Provide the (X, Y) coordinate of the cell's center where the given text is located.  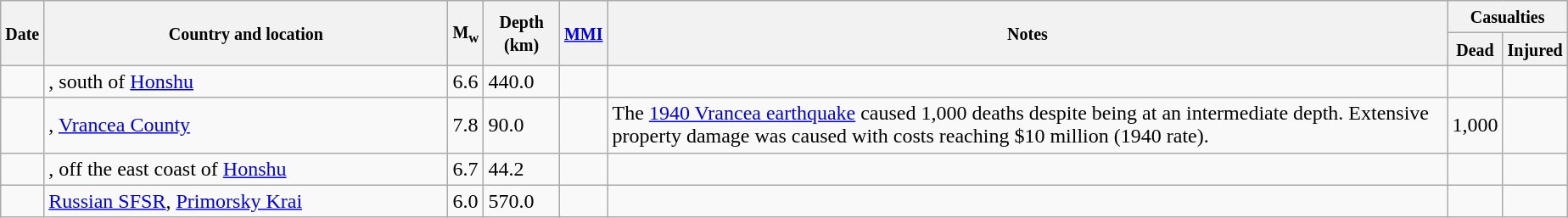
, Vrancea County (246, 126)
Russian SFSR, Primorsky Krai (246, 201)
Mw (466, 33)
Country and location (246, 33)
90.0 (522, 126)
Dead (1475, 49)
1,000 (1475, 126)
, off the east coast of Honshu (246, 169)
Date (22, 33)
6.6 (466, 81)
, south of Honshu (246, 81)
570.0 (522, 201)
MMI (584, 33)
6.0 (466, 201)
44.2 (522, 169)
Notes (1028, 33)
Casualties (1507, 17)
7.8 (466, 126)
Injured (1535, 49)
440.0 (522, 81)
6.7 (466, 169)
Depth (km) (522, 33)
